Output the (X, Y) coordinate of the center of the cell containing the given text.  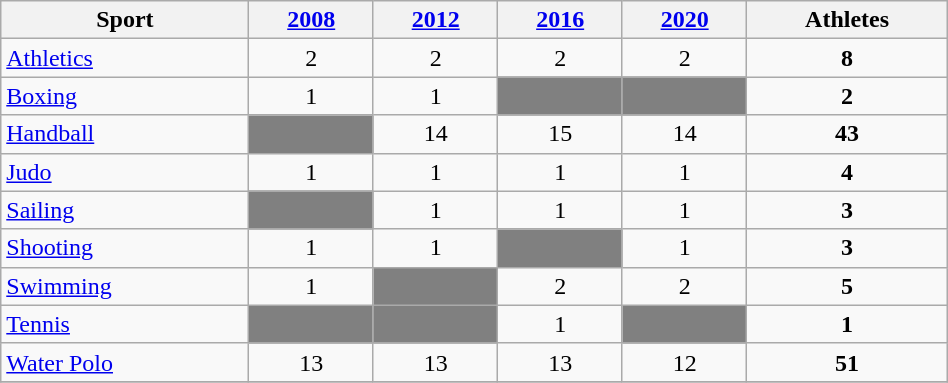
12 (684, 362)
4 (847, 172)
2008 (311, 20)
Sport (125, 20)
Water Polo (125, 362)
Athletes (847, 20)
Sailing (125, 210)
Tennis (125, 324)
2012 (435, 20)
15 (560, 134)
Swimming (125, 286)
8 (847, 58)
Boxing (125, 96)
2020 (684, 20)
43 (847, 134)
2016 (560, 20)
Handball (125, 134)
Judo (125, 172)
Shooting (125, 248)
51 (847, 362)
Athletics (125, 58)
5 (847, 286)
